Extract the [x, y] coordinate from the center of the cell holding the provided text.  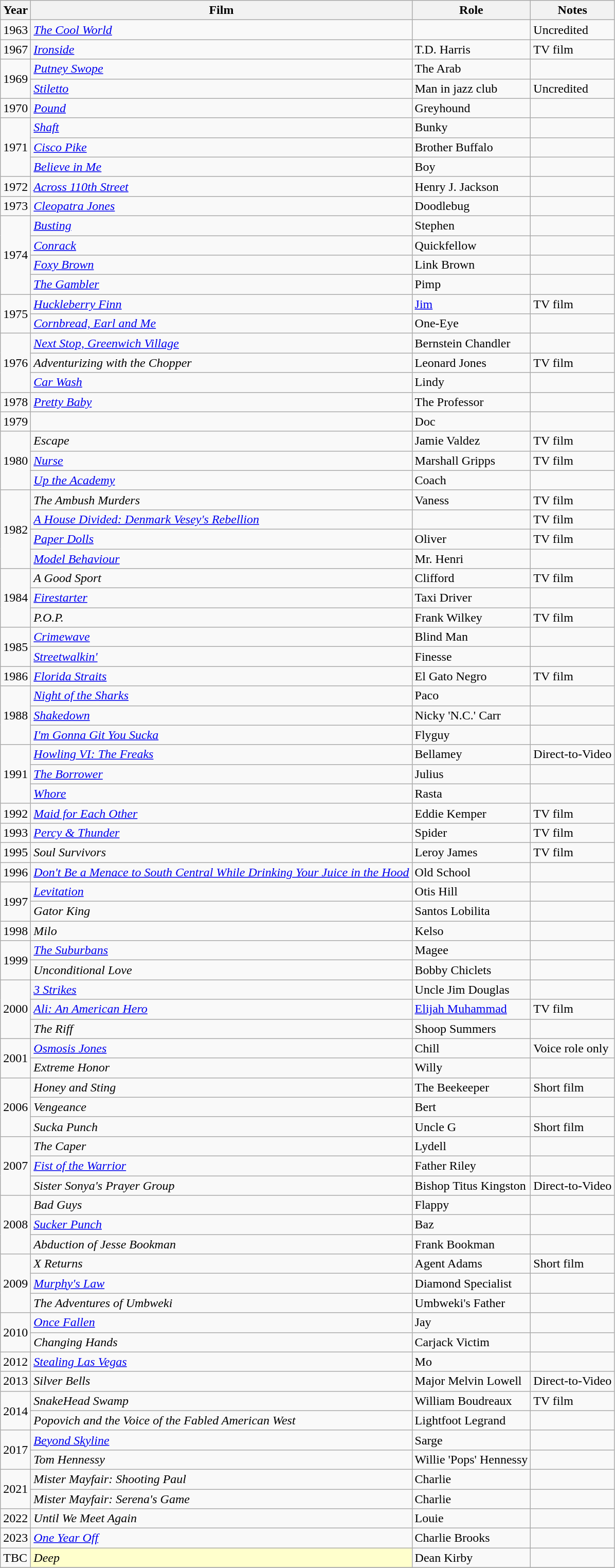
Eddie Kemper [471, 813]
Fist of the Warrior [221, 1166]
1976 [15, 363]
Unconditional Love [221, 970]
Stephen [471, 225]
Ali: An American Hero [221, 1009]
Leroy James [471, 852]
Bishop Titus Kingston [471, 1185]
One Year Off [221, 1538]
Flappy [471, 1205]
Soul Survivors [221, 852]
Whore [221, 794]
Until We Meet Again [221, 1519]
Mister Mayfair: Shooting Paul [221, 1479]
Bobby Chiclets [471, 970]
Louie [471, 1519]
Agent Adams [471, 1264]
El Gato Negro [471, 676]
1975 [15, 314]
2001 [15, 1058]
One-Eye [471, 324]
Greyhound [471, 108]
The Caper [221, 1146]
Spider [471, 833]
2014 [15, 1411]
2007 [15, 1166]
2021 [15, 1489]
Frank Bookman [471, 1244]
Dean Kirby [471, 1558]
Mister Mayfair: Serena's Game [221, 1499]
Beyond Skyline [221, 1440]
Mr. Henri [471, 558]
2022 [15, 1519]
1993 [15, 833]
Uncle Jim Douglas [471, 990]
Don't Be a Menace to South Central While Drinking Your Juice in the Hood [221, 872]
1970 [15, 108]
Vaness [471, 500]
Jamie Valdez [471, 441]
2013 [15, 1381]
Changing Hands [221, 1342]
Man in jazz club [471, 89]
2010 [15, 1332]
The Suburbans [221, 950]
The Adventures of Umbweki [221, 1303]
Maid for Each Other [221, 813]
1999 [15, 960]
2006 [15, 1107]
Nicky 'N.C.' Carr [471, 715]
1992 [15, 813]
1985 [15, 647]
1963 [15, 30]
3 Strikes [221, 990]
Gator King [221, 911]
Taxi Driver [471, 598]
Role [471, 10]
Boy [471, 167]
Cleopatra Jones [221, 206]
Tom Hennessy [221, 1459]
Conrack [221, 245]
1988 [15, 715]
Sister Sonya's Prayer Group [221, 1185]
Escape [221, 441]
Ironside [221, 49]
Levitation [221, 892]
Putney Swope [221, 69]
1971 [15, 147]
Voice role only [573, 1048]
Paco [471, 696]
Howling VI: The Freaks [221, 754]
Brother Buffalo [471, 147]
Notes [573, 10]
Abduction of Jesse Bookman [221, 1244]
The Professor [471, 402]
Streetwalkin' [221, 657]
Osmosis Jones [221, 1048]
A House Divided: Denmark Vesey's Rebellion [221, 519]
Kelso [471, 931]
Nurse [221, 461]
Old School [471, 872]
Shoop Summers [471, 1029]
The Gambler [221, 285]
Honey and Sting [221, 1087]
2009 [15, 1283]
William Boudreaux [471, 1401]
Florida Straits [221, 676]
Sarge [471, 1440]
The Arab [471, 69]
X Returns [221, 1264]
Adventurizing with the Chopper [221, 363]
1986 [15, 676]
2008 [15, 1225]
Charlie Brooks [471, 1538]
I'm Gonna Git You Sucka [221, 735]
A Good Sport [221, 578]
Blind Man [471, 637]
Percy & Thunder [221, 833]
Bernstein Chandler [471, 343]
2017 [15, 1450]
Bunky [471, 128]
Doodlebug [471, 206]
SnakeHead Swamp [221, 1401]
1982 [15, 529]
Lightfoot Legrand [471, 1420]
Bad Guys [221, 1205]
Film [221, 10]
Deep [221, 1558]
2000 [15, 1009]
Pretty Baby [221, 402]
Leonard Jones [471, 363]
The Cool World [221, 30]
TBC [15, 1558]
Firestarter [221, 598]
1972 [15, 186]
Crimewave [221, 637]
Shakedown [221, 715]
Pimp [471, 285]
Marshall Gripps [471, 461]
Busting [221, 225]
Baz [471, 1225]
Silver Bells [221, 1381]
1969 [15, 79]
1991 [15, 774]
Father Riley [471, 1166]
P.O.P. [221, 618]
The Borrower [221, 774]
Oliver [471, 539]
1997 [15, 902]
Stealing Las Vegas [221, 1362]
Diamond Specialist [471, 1283]
Santos Lobilita [471, 911]
1974 [15, 255]
Vengeance [221, 1107]
Shaft [221, 128]
The Beekeeper [471, 1087]
Link Brown [471, 265]
Elijah Muhammad [471, 1009]
Sucker Punch [221, 1225]
Up the Academy [221, 480]
Doc [471, 421]
Clifford [471, 578]
Stiletto [221, 89]
Year [15, 10]
Finesse [471, 657]
1998 [15, 931]
Paper Dolls [221, 539]
Sucka Punch [221, 1126]
2012 [15, 1362]
Julius [471, 774]
Cornbread, Earl and Me [221, 324]
Believe in Me [221, 167]
1979 [15, 421]
Murphy's Law [221, 1283]
Popovich and the Voice of the Fabled American West [221, 1420]
Milo [221, 931]
1978 [15, 402]
Chill [471, 1048]
Jim [471, 304]
Quickfellow [471, 245]
1984 [15, 598]
Willy [471, 1068]
Foxy Brown [221, 265]
Bellamey [471, 754]
Henry J. Jackson [471, 186]
2023 [15, 1538]
Willie 'Pops' Hennessy [471, 1459]
Across 110th Street [221, 186]
Extreme Honor [221, 1068]
Jay [471, 1323]
Frank Wilkey [471, 618]
Major Melvin Lowell [471, 1381]
Bert [471, 1107]
Once Fallen [221, 1323]
Mo [471, 1362]
Otis Hill [471, 892]
Next Stop, Greenwich Village [221, 343]
Lindy [471, 382]
The Riff [221, 1029]
Cisco Pike [221, 147]
1973 [15, 206]
Carjack Victim [471, 1342]
Uncle G [471, 1126]
Rasta [471, 794]
Night of the Sharks [221, 696]
1995 [15, 852]
Car Wash [221, 382]
Umbweki's Father [471, 1303]
Pound [221, 108]
1980 [15, 461]
Lydell [471, 1146]
Coach [471, 480]
1996 [15, 872]
Model Behaviour [221, 558]
T.D. Harris [471, 49]
Huckleberry Finn [221, 304]
The Ambush Murders [221, 500]
1967 [15, 49]
Flyguy [471, 735]
Magee [471, 950]
